Find where the given text appears and provide that cell's center as [x, y] coordinate. 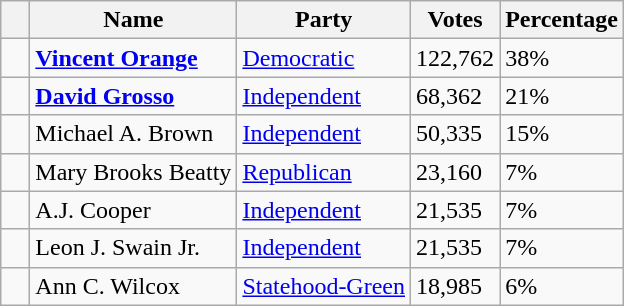
6% [562, 286]
A.J. Cooper [134, 210]
38% [562, 58]
David Grosso [134, 96]
Leon J. Swain Jr. [134, 248]
Percentage [562, 20]
23,160 [456, 172]
Party [324, 20]
Votes [456, 20]
Statehood-Green [324, 286]
15% [562, 134]
Republican [324, 172]
18,985 [456, 286]
Michael A. Brown [134, 134]
68,362 [456, 96]
Mary Brooks Beatty [134, 172]
Ann C. Wilcox [134, 286]
50,335 [456, 134]
122,762 [456, 58]
Vincent Orange [134, 58]
Democratic [324, 58]
21% [562, 96]
Name [134, 20]
